Scan for the cell matching the given text and deliver its [X, Y] coordinate at center. 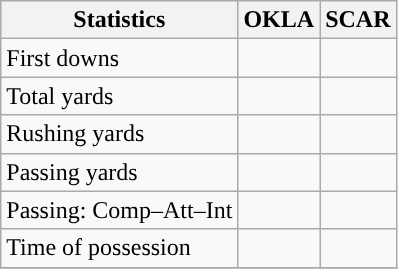
SCAR [358, 20]
Passing yards [120, 172]
Passing: Comp–Att–Int [120, 210]
Rushing yards [120, 134]
First downs [120, 58]
Total yards [120, 96]
OKLA [279, 20]
Time of possession [120, 248]
Statistics [120, 20]
